Determine the (x, y) coordinate at the center of the cell enclosing the given text.  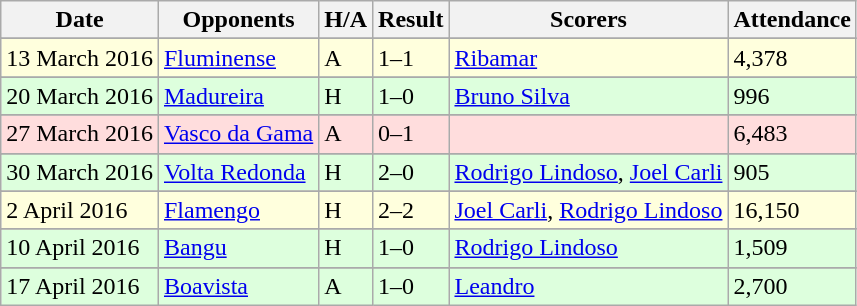
996 (792, 96)
Bruno Silva (588, 96)
Bangu (238, 248)
1–1 (411, 58)
13 March 2016 (80, 58)
0–1 (411, 134)
Attendance (792, 20)
4,378 (792, 58)
Fluminense (238, 58)
Scorers (588, 20)
2 April 2016 (80, 210)
905 (792, 172)
27 March 2016 (80, 134)
Vasco da Gama (238, 134)
Result (411, 20)
Opponents (238, 20)
Joel Carli, Rodrigo Lindoso (588, 210)
Volta Redonda (238, 172)
Ribamar (588, 58)
10 April 2016 (80, 248)
1,509 (792, 248)
Date (80, 20)
6,483 (792, 134)
Madureira (238, 96)
Boavista (238, 286)
Leandro (588, 286)
Rodrigo Lindoso (588, 248)
Rodrigo Lindoso, Joel Carli (588, 172)
30 March 2016 (80, 172)
H/A (346, 20)
2–2 (411, 210)
16,150 (792, 210)
2,700 (792, 286)
20 March 2016 (80, 96)
2–0 (411, 172)
Flamengo (238, 210)
17 April 2016 (80, 286)
